Identify which cell holds the provided text, then report its (x, y) central coordinate. 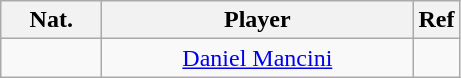
Ref (436, 20)
Daniel Mancini (258, 58)
Nat. (52, 20)
Player (258, 20)
